Capture the cell that displays the provided text and extract its [x, y] central coordinate. 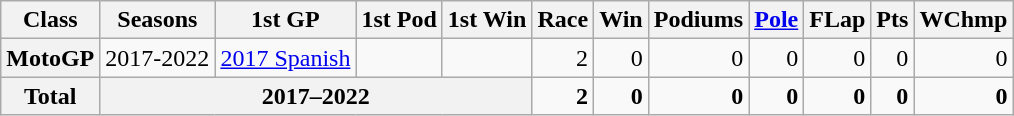
1st GP [286, 20]
Pole [776, 20]
1st Pod [399, 20]
2017 Spanish [286, 58]
Podiums [698, 20]
Total [50, 96]
Class [50, 20]
Win [622, 20]
Pts [892, 20]
MotoGP [50, 58]
Seasons [158, 20]
1st Win [487, 20]
WChmp [964, 20]
2017-2022 [158, 58]
FLap [838, 20]
Race [563, 20]
2017–2022 [316, 96]
